Search for the cell housing the specified text and yield its [X, Y] center coordinate. 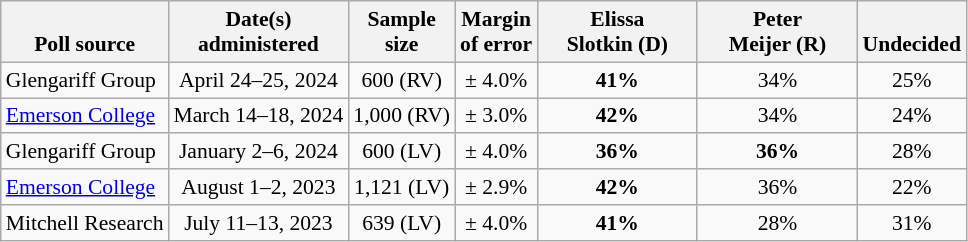
Poll source [85, 32]
1,000 (RV) [402, 116]
March 14–18, 2024 [259, 116]
PeterMeijer (R) [777, 32]
August 1–2, 2023 [259, 187]
April 24–25, 2024 [259, 80]
Date(s)administered [259, 32]
Marginof error [496, 32]
± 2.9% [496, 187]
January 2–6, 2024 [259, 152]
600 (LV) [402, 152]
31% [912, 223]
Samplesize [402, 32]
Mitchell Research [85, 223]
639 (LV) [402, 223]
600 (RV) [402, 80]
ElissaSlotkin (D) [617, 32]
24% [912, 116]
1,121 (LV) [402, 187]
22% [912, 187]
July 11–13, 2023 [259, 223]
Undecided [912, 32]
25% [912, 80]
± 3.0% [496, 116]
